Determine the (X, Y) coordinate at the center of the cell enclosing the given text.  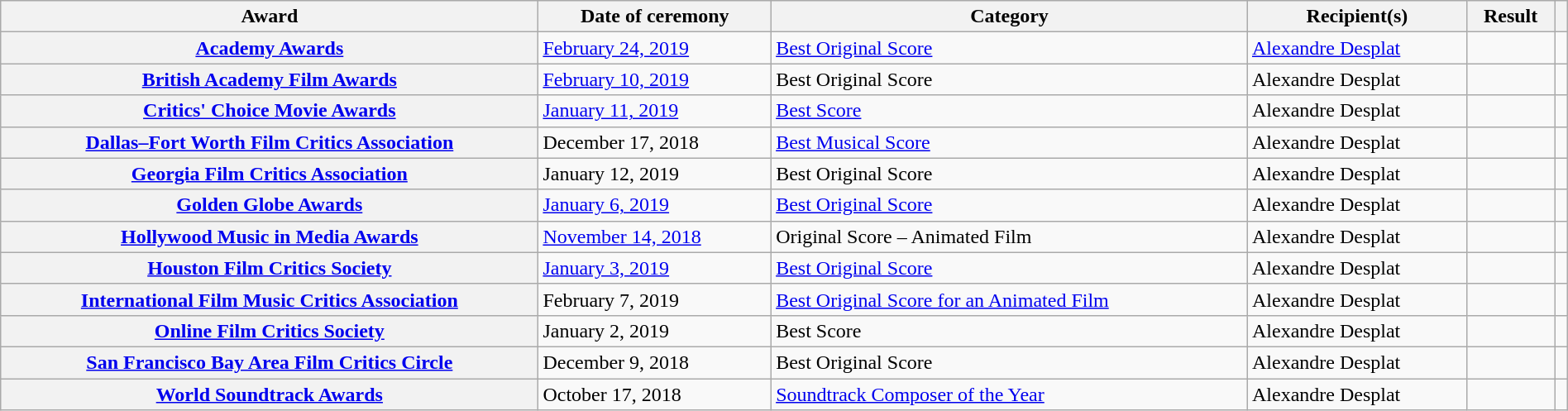
San Francisco Bay Area Film Critics Circle (270, 362)
Houston Film Critics Society (270, 268)
October 17, 2018 (655, 394)
Date of ceremony (655, 17)
Best Musical Score (1010, 142)
Dallas–Fort Worth Film Critics Association (270, 142)
Result (1510, 17)
World Soundtrack Awards (270, 394)
February 10, 2019 (655, 79)
January 2, 2019 (655, 331)
January 3, 2019 (655, 268)
Georgia Film Critics Association (270, 174)
Hollywood Music in Media Awards (270, 237)
January 6, 2019 (655, 205)
International Film Music Critics Association (270, 299)
December 9, 2018 (655, 362)
February 24, 2019 (655, 48)
British Academy Film Awards (270, 79)
Soundtrack Composer of the Year (1010, 394)
November 14, 2018 (655, 237)
Best Original Score for an Animated Film (1010, 299)
Category (1010, 17)
Academy Awards (270, 48)
Recipient(s) (1356, 17)
Online Film Critics Society (270, 331)
January 12, 2019 (655, 174)
January 11, 2019 (655, 111)
Original Score – Animated Film (1010, 237)
December 17, 2018 (655, 142)
Award (270, 17)
Critics' Choice Movie Awards (270, 111)
February 7, 2019 (655, 299)
Golden Globe Awards (270, 205)
